Extract the (x, y) coordinate from the center of the cell holding the provided text.  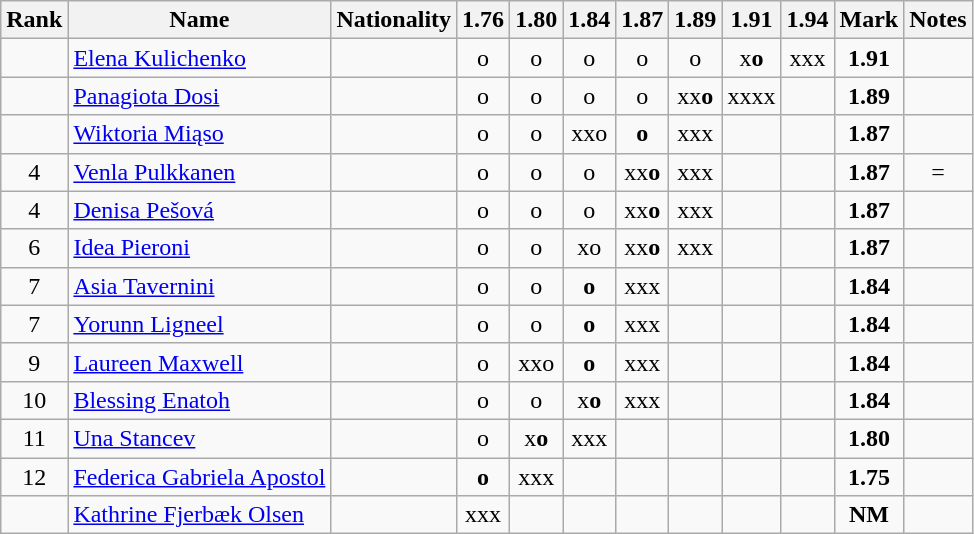
1.76 (484, 20)
Idea Pieroni (200, 248)
xxxx (752, 96)
12 (34, 477)
Denisa Pešová (200, 210)
Panagiota Dosi (200, 96)
Kathrine Fjerbæk Olsen (200, 515)
Yorunn Ligneel (200, 324)
NM (869, 515)
Wiktoria Miąso (200, 134)
11 (34, 438)
Elena Kulichenko (200, 58)
10 (34, 400)
Name (200, 20)
Nationality (394, 20)
Venla Pulkkanen (200, 172)
1.75 (869, 477)
9 (34, 362)
Federica Gabriela Apostol (200, 477)
Asia Tavernini (200, 286)
Blessing Enatoh (200, 400)
Rank (34, 20)
1.94 (808, 20)
= (938, 172)
6 (34, 248)
Laureen Maxwell (200, 362)
Mark (869, 20)
Una Stancev (200, 438)
Notes (938, 20)
